Find where the given text appears and provide that cell's center as [X, Y] coordinate. 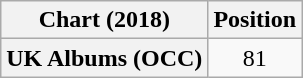
Position [255, 20]
Chart (2018) [104, 20]
81 [255, 58]
UK Albums (OCC) [104, 58]
